Capture the cell that displays the provided text and extract its (X, Y) central coordinate. 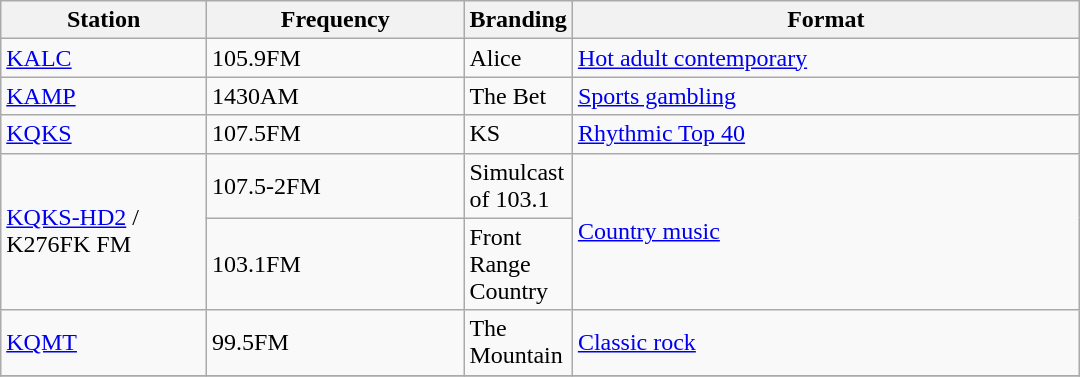
KAMP (104, 96)
KQKS (104, 134)
Frequency (336, 20)
103.1FM (336, 264)
107.5-2FM (336, 186)
1430AM (336, 96)
Hot adult contemporary (826, 58)
KQKS-HD2 / K276FK FM (104, 232)
KQMT (104, 342)
Sports gambling (826, 96)
Classic rock (826, 342)
The Mountain (518, 342)
107.5FM (336, 134)
105.9FM (336, 58)
99.5FM (336, 342)
Country music (826, 232)
Simulcast of 103.1 (518, 186)
KALC (104, 58)
The Bet (518, 96)
Front Range Country (518, 264)
Rhythmic Top 40 (826, 134)
KS (518, 134)
Branding (518, 20)
Format (826, 20)
Alice (518, 58)
Station (104, 20)
